Return [x, y] of the center of cell containing provided text 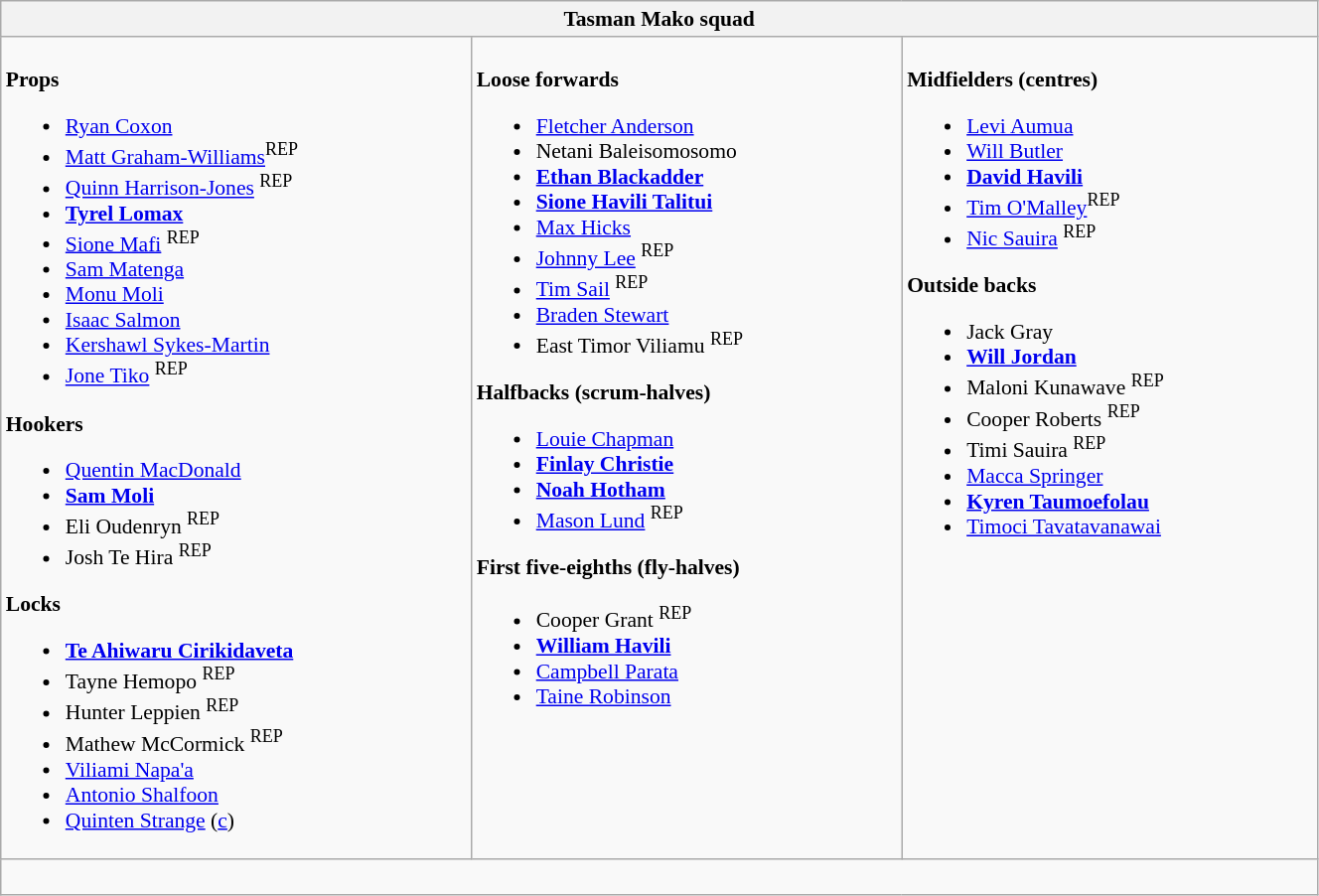
Tasman Mako squad [659, 19]
